Return the (x, y) coordinate for the center point of the cell that contains the specified text.  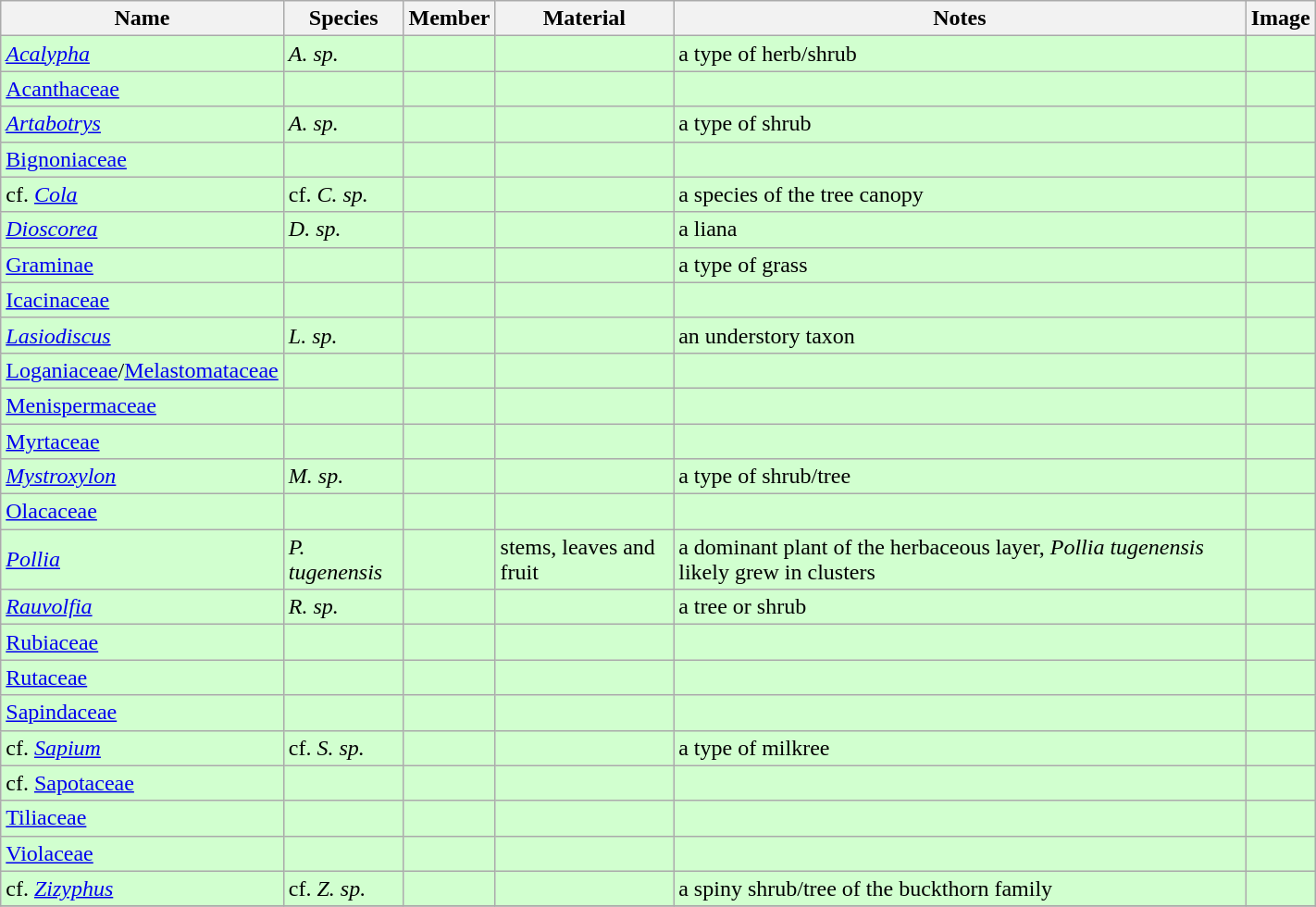
a type of shrub (960, 124)
Notes (960, 19)
a tree or shrub (960, 607)
L. sp. (343, 335)
Lasiodiscus (143, 335)
Species (343, 19)
an understory taxon (960, 335)
P. tugenensis (343, 559)
M. sp. (343, 477)
Myrtaceae (143, 441)
a liana (960, 230)
cf. Sapium (143, 748)
Tiliaceae (143, 818)
Name (143, 19)
Icacinaceae (143, 300)
Loganiaceae/Melastomataceae (143, 370)
Bignoniaceae (143, 159)
Olacaceae (143, 512)
cf. Sapotaceae (143, 783)
a type of grass (960, 265)
a spiny shrub/tree of the buckthorn family (960, 888)
Material (585, 19)
Dioscorea (143, 230)
Mystroxylon (143, 477)
Violaceae (143, 853)
Member (450, 19)
Acalypha (143, 54)
a dominant plant of the herbaceous layer, Pollia tugenensis likely grew in clusters (960, 559)
cf. S. sp. (343, 748)
Artabotrys (143, 124)
Image (1281, 19)
cf. Cola (143, 194)
a species of the tree canopy (960, 194)
R. sp. (343, 607)
cf. C. sp. (343, 194)
Rubiaceae (143, 642)
a type of milkree (960, 748)
Pollia (143, 559)
Rauvolfia (143, 607)
Rutaceae (143, 677)
Menispermaceae (143, 405)
a type of herb/shrub (960, 54)
a type of shrub/tree (960, 477)
cf. Z. sp. (343, 888)
Sapindaceae (143, 713)
Acanthaceae (143, 89)
Graminae (143, 265)
cf. Zizyphus (143, 888)
D. sp. (343, 230)
stems, leaves and fruit (585, 559)
